For the text-containing cell, return its midpoint in (X, Y) coordinate format. 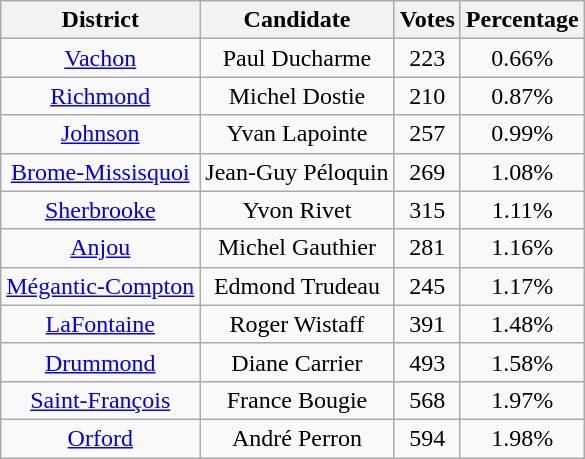
568 (427, 400)
Richmond (100, 96)
Edmond Trudeau (297, 286)
André Perron (297, 438)
269 (427, 172)
281 (427, 248)
Votes (427, 20)
223 (427, 58)
245 (427, 286)
Sherbrooke (100, 210)
1.48% (522, 324)
Brome-Missisquoi (100, 172)
Candidate (297, 20)
1.17% (522, 286)
Orford (100, 438)
Mégantic-Compton (100, 286)
257 (427, 134)
Percentage (522, 20)
Michel Dostie (297, 96)
1.11% (522, 210)
0.99% (522, 134)
District (100, 20)
1.08% (522, 172)
391 (427, 324)
Saint-François (100, 400)
France Bougie (297, 400)
Vachon (100, 58)
493 (427, 362)
1.16% (522, 248)
0.87% (522, 96)
Paul Ducharme (297, 58)
Anjou (100, 248)
Diane Carrier (297, 362)
0.66% (522, 58)
315 (427, 210)
Michel Gauthier (297, 248)
1.58% (522, 362)
Johnson (100, 134)
1.97% (522, 400)
210 (427, 96)
1.98% (522, 438)
Drummond (100, 362)
LaFontaine (100, 324)
Roger Wistaff (297, 324)
594 (427, 438)
Jean-Guy Péloquin (297, 172)
Yvan Lapointe (297, 134)
Yvon Rivet (297, 210)
